Capture the cell that displays the provided text and extract its [X, Y] central coordinate. 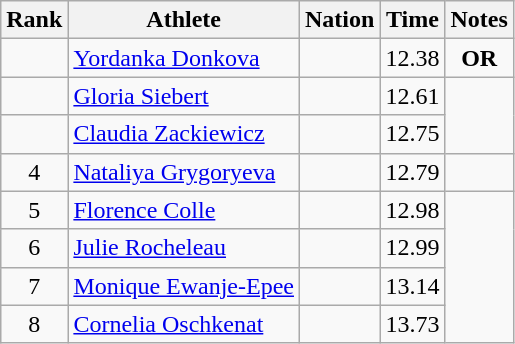
12.79 [412, 172]
7 [34, 286]
13.73 [412, 324]
Claudia Zackiewicz [184, 134]
Gloria Siebert [184, 96]
Florence Colle [184, 210]
Notes [479, 20]
Nation [340, 20]
Rank [34, 20]
12.98 [412, 210]
Cornelia Oschkenat [184, 324]
12.61 [412, 96]
13.14 [412, 286]
12.38 [412, 58]
Monique Ewanje-Epee [184, 286]
12.75 [412, 134]
5 [34, 210]
Julie Rocheleau [184, 248]
Yordanka Donkova [184, 58]
Athlete [184, 20]
Nataliya Grygoryeva [184, 172]
4 [34, 172]
12.99 [412, 248]
OR [479, 58]
Time [412, 20]
6 [34, 248]
8 [34, 324]
